Provide the (x, y) coordinate of the cell's center where the given text is located.  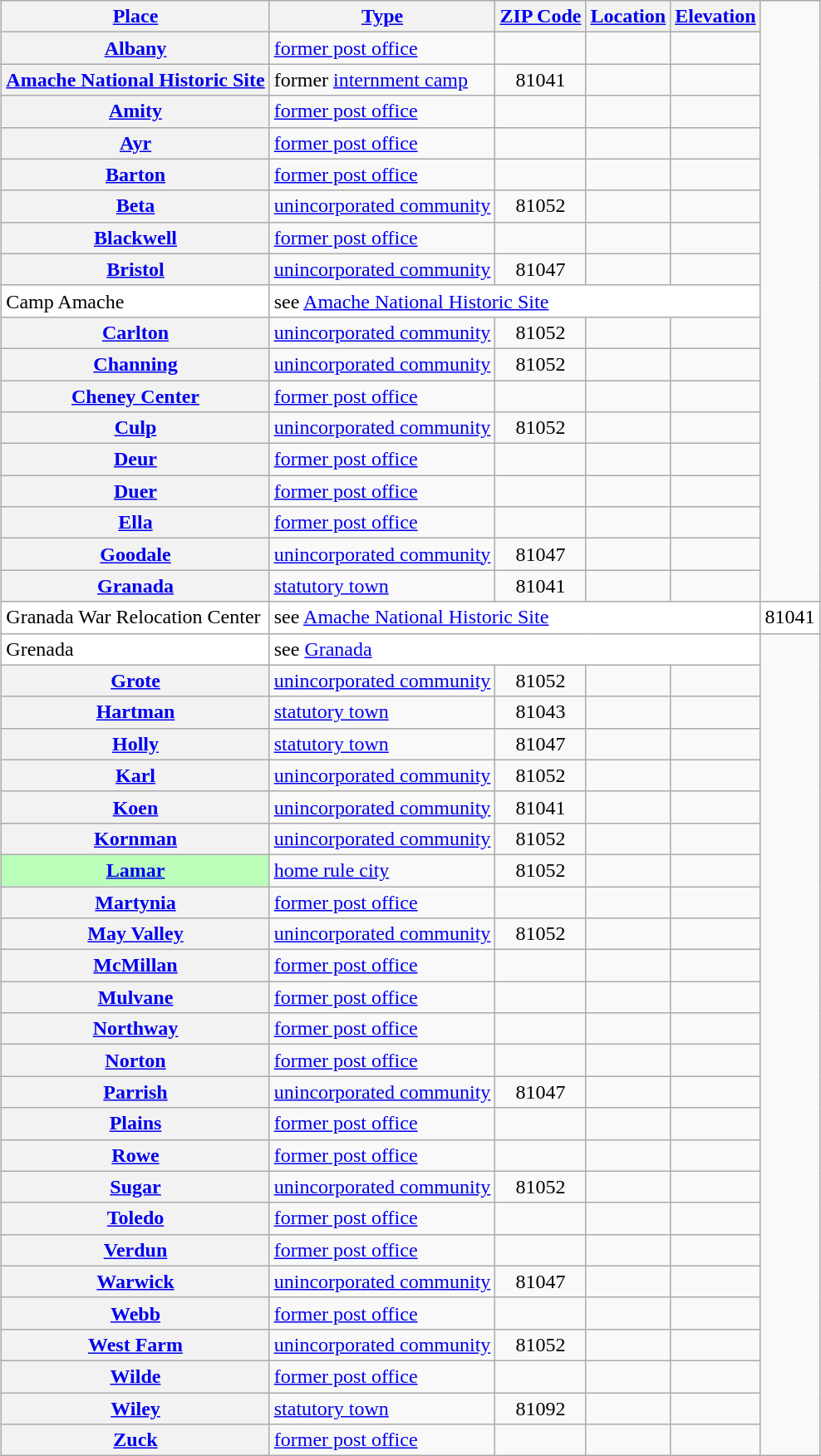
Hartman (135, 712)
Amache National Historic Site (135, 80)
Cheney Center (135, 396)
Webb (135, 1313)
Culp (135, 428)
Wilde (135, 1376)
Wiley (135, 1409)
Blackwell (135, 238)
Norton (135, 1060)
Rowe (135, 1155)
Verdun (135, 1250)
Ayr (135, 143)
Duer (135, 491)
Zuck (135, 1440)
Goodale (135, 554)
Grenada (135, 649)
81043 (540, 712)
Northway (135, 1029)
Deur (135, 460)
81092 (540, 1409)
Beta (135, 206)
McMillan (135, 966)
Place (135, 17)
Karl (135, 775)
Channing (135, 364)
Albany (135, 48)
Amity (135, 111)
Elevation (715, 17)
Bristol (135, 269)
Carlton (135, 332)
Holly (135, 744)
Camp Amache (135, 301)
Parrish (135, 1092)
Granada War Relocation Center (135, 617)
Ella (135, 523)
May Valley (135, 934)
Sugar (135, 1187)
Mulvane (135, 997)
Plains (135, 1124)
Lamar (135, 870)
Barton (135, 175)
Koen (135, 807)
Grote (135, 681)
Granada (135, 586)
Toledo (135, 1218)
Martynia (135, 902)
see Granada (515, 649)
West Farm (135, 1345)
home rule city (382, 870)
former internment camp (382, 80)
Warwick (135, 1281)
Location (628, 17)
ZIP Code (540, 17)
Kornman (135, 839)
Type (382, 17)
